Return (x, y) of the center of cell containing provided text 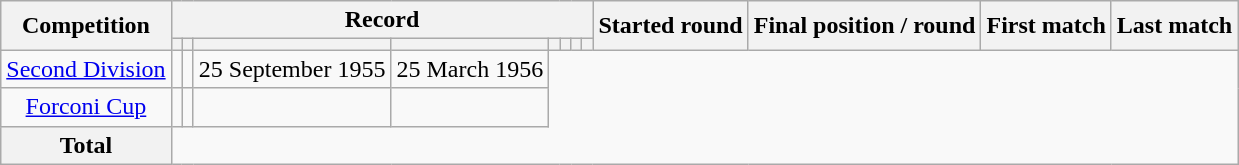
Total (86, 145)
25 September 1955 (292, 69)
25 March 1956 (470, 69)
Record (382, 20)
Second Division (86, 69)
First match (1046, 26)
Forconi Cup (86, 107)
Started round (670, 26)
Competition (86, 26)
Last match (1174, 26)
Final position / round (864, 26)
